Capture the cell that displays the provided text and extract its [x, y] central coordinate. 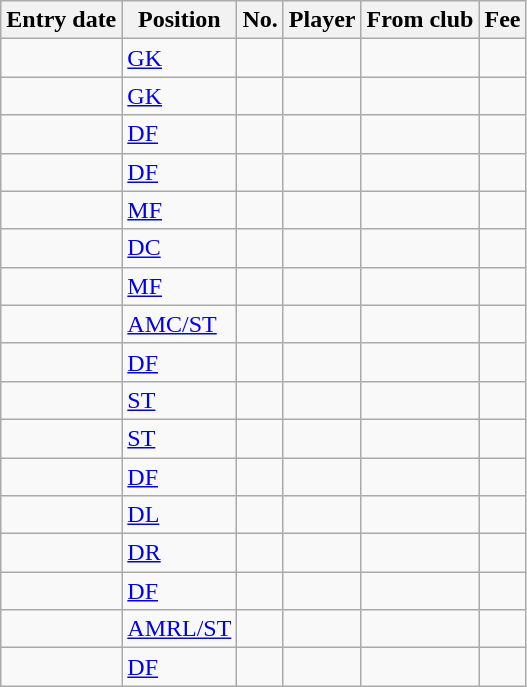
No. [260, 20]
AMRL/ST [180, 629]
From club [420, 20]
DL [180, 515]
DR [180, 553]
Fee [502, 20]
Entry date [62, 20]
AMC/ST [180, 324]
DC [180, 248]
Position [180, 20]
Player [322, 20]
